Determine the (X, Y) coordinate at the center of the cell enclosing the given text.  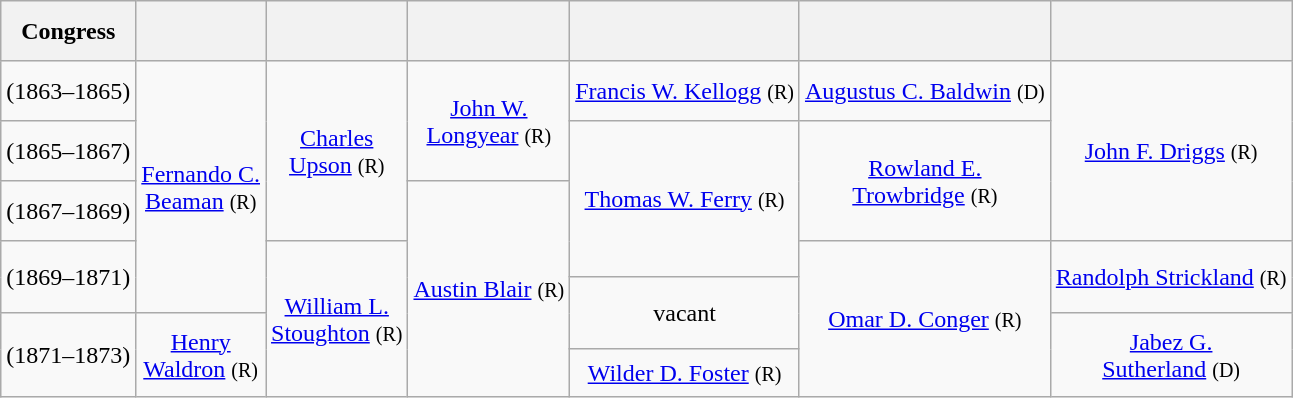
(1867–1869) (68, 211)
(1869–1871) (68, 277)
Augustus C. Baldwin (D) (924, 91)
Omar D. Conger (R) (924, 319)
William L.Stoughton (R) (337, 319)
Fernando C.Beaman (R) (201, 187)
Thomas W. Ferry (R) (685, 199)
(1865–1867) (68, 151)
Jabez G.Sutherland (D) (1171, 355)
(1863–1865) (68, 91)
Randolph Strickland (R) (1171, 277)
(1871–1873) (68, 355)
Cong­ress (68, 31)
Austin Blair (R) (489, 289)
vacant (685, 313)
Rowland E.Trowbridge (R) (924, 181)
Wilder D. Foster (R) (685, 373)
HenryWaldron (R) (201, 355)
CharlesUpson (R) (337, 151)
John F. Driggs (R) (1171, 151)
Francis W. Kellogg (R) (685, 91)
John W.Longyear (R) (489, 121)
